From the cell containing the given text, extract its center point as (x, y) coordinate. 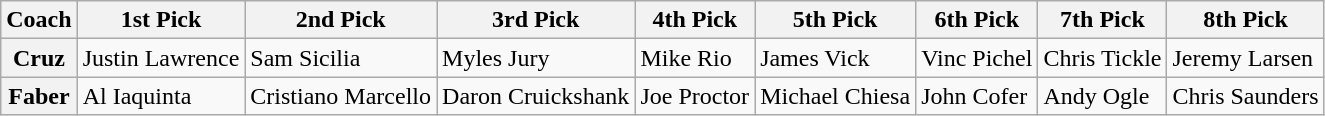
Faber (39, 96)
Chris Saunders (1246, 96)
6th Pick (977, 20)
8th Pick (1246, 20)
Michael Chiesa (836, 96)
Sam Sicilia (341, 58)
James Vick (836, 58)
Justin Lawrence (161, 58)
Al Iaquinta (161, 96)
2nd Pick (341, 20)
5th Pick (836, 20)
3rd Pick (536, 20)
Mike Rio (695, 58)
Cruz (39, 58)
Chris Tickle (1102, 58)
Jeremy Larsen (1246, 58)
Vinc Pichel (977, 58)
Myles Jury (536, 58)
1st Pick (161, 20)
Coach (39, 20)
Joe Proctor (695, 96)
4th Pick (695, 20)
7th Pick (1102, 20)
John Cofer (977, 96)
Andy Ogle (1102, 96)
Cristiano Marcello (341, 96)
Daron Cruickshank (536, 96)
